Identify which cell holds the provided text, then report its [x, y] central coordinate. 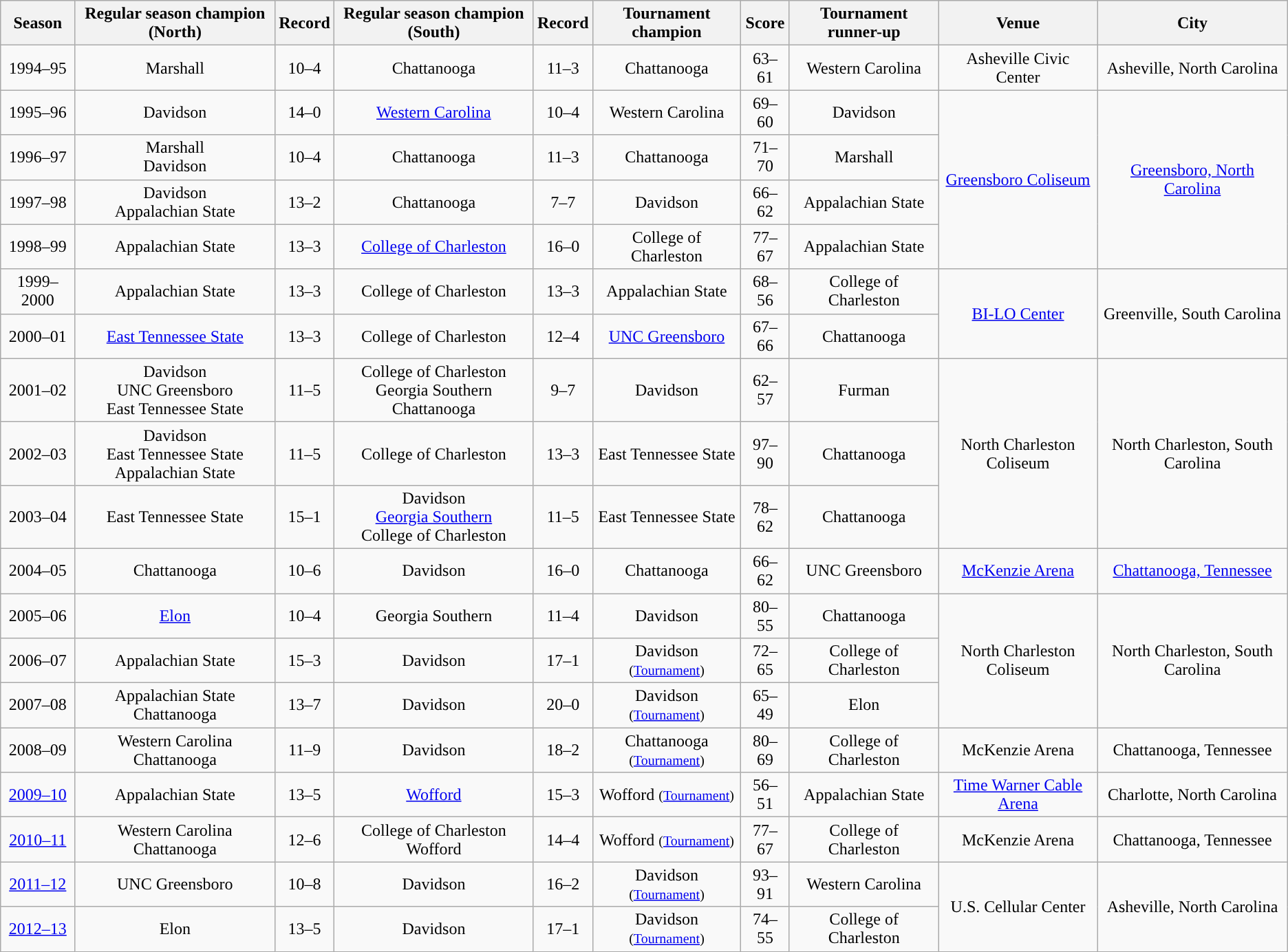
2004–05 [38, 571]
Davidson Appalachian State [175, 202]
1994–95 [38, 67]
13–2 [305, 202]
Regular season champion (North) [175, 23]
Tournament runner-up [864, 23]
Davidson UNC Greensboro East Tennessee State [175, 390]
Greensboro Coliseum [1018, 180]
Score [765, 23]
College of Charleston Wofford [433, 839]
78–62 [765, 517]
2005–06 [38, 615]
1996–97 [38, 157]
14–0 [305, 113]
67–66 [765, 336]
U.S. Cellular Center [1018, 907]
2000–01 [38, 336]
Asheville Civic Center [1018, 67]
20–0 [563, 706]
Davidson East Tennessee State Appalachian State [175, 453]
City [1192, 23]
Charlotte, North Carolina [1192, 795]
Marshall Davidson [175, 157]
1997–98 [38, 202]
69–60 [765, 113]
2002–03 [38, 453]
97–90 [765, 453]
16–2 [563, 885]
13–7 [305, 706]
9–7 [563, 390]
68–56 [765, 292]
12–6 [305, 839]
Greensboro, North Carolina [1192, 180]
80–69 [765, 750]
10–6 [305, 571]
14–4 [563, 839]
2011–12 [38, 885]
10–8 [305, 885]
Tournament champion [667, 23]
2001–02 [38, 390]
Greenville, South Carolina [1192, 314]
1999–2000 [38, 292]
2006–07 [38, 660]
80–55 [765, 615]
Venue [1018, 23]
65–49 [765, 706]
71–70 [765, 157]
Regular season champion (South) [433, 23]
11–4 [563, 615]
62–57 [765, 390]
Furman [864, 390]
1995–96 [38, 113]
Wofford [433, 795]
Time Warner Cable Arena [1018, 795]
2010–11 [38, 839]
18–2 [563, 750]
11–9 [305, 750]
2009–10 [38, 795]
Season [38, 23]
15–1 [305, 517]
12–4 [563, 336]
63–61 [765, 67]
Appalachian State Chattanooga [175, 706]
74–55 [765, 929]
7–7 [563, 202]
2012–13 [38, 929]
93–91 [765, 885]
56–51 [765, 795]
BI-LO Center [1018, 314]
72–65 [765, 660]
2008–09 [38, 750]
1998–99 [38, 246]
2007–08 [38, 706]
Chattanooga (Tournament) [667, 750]
2003–04 [38, 517]
Georgia Southern [433, 615]
College of Charleston Georgia Southern Chattanooga [433, 390]
Davidson Georgia Southern College of Charleston [433, 517]
